Pinpoint the cell where the given text exists, returning its (x, y) midpoint coordinate. 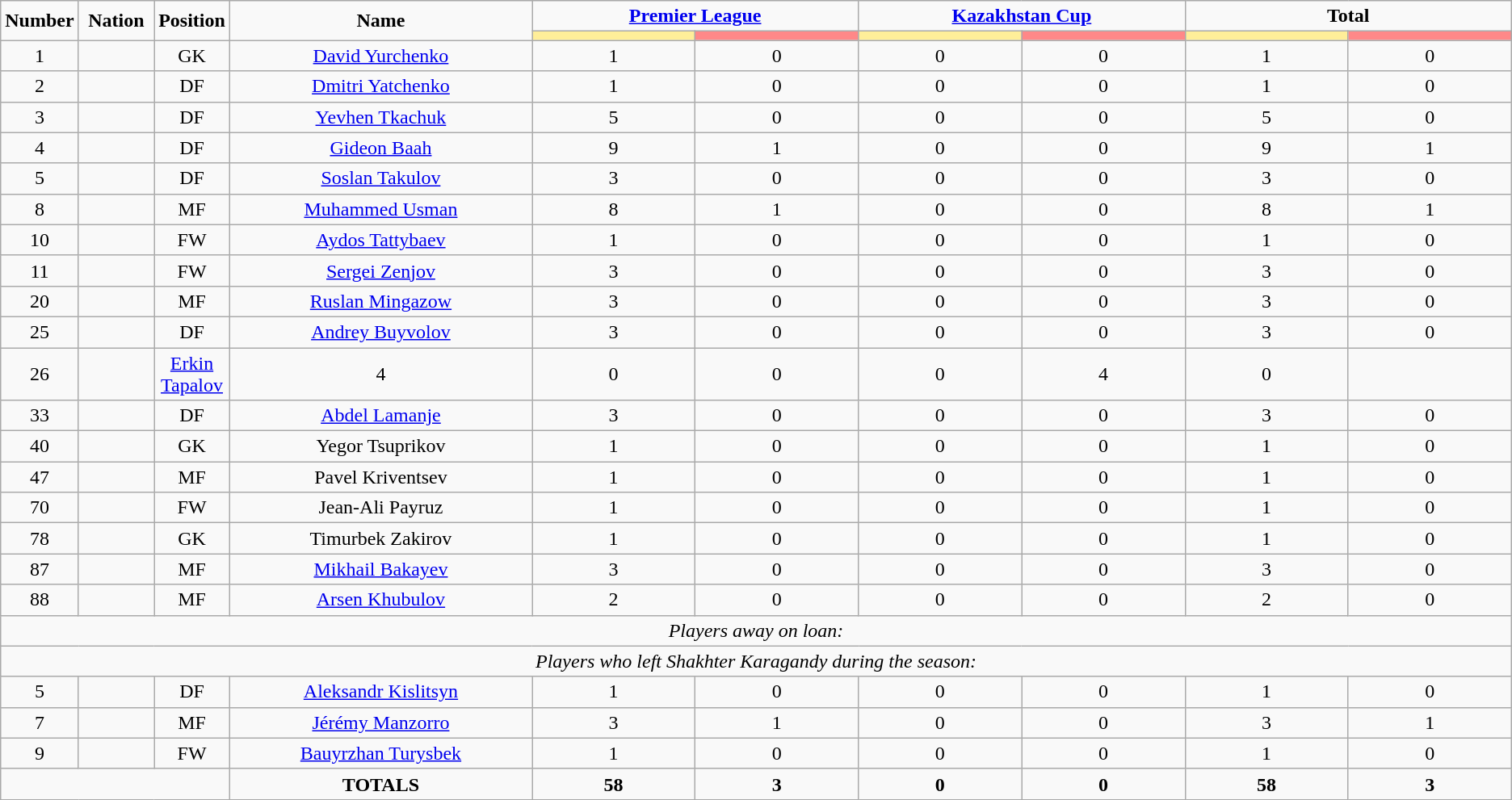
78 (40, 538)
Yevhen Tkachuk (380, 117)
Position (192, 21)
Total (1348, 16)
Abdel Lamanje (380, 416)
Name (380, 21)
Nation (116, 21)
Andrey Buyvolov (380, 332)
11 (40, 270)
25 (40, 332)
Dmitri Yatchenko (380, 86)
Sergei Zenjov (380, 270)
10 (40, 240)
Aydos Tattybaev (380, 240)
Jérémy Manzorro (380, 723)
7 (40, 723)
Timurbek Zakirov (380, 538)
Soslan Takulov (380, 178)
33 (40, 416)
Mikhail Bakayev (380, 569)
Bauyrzhan Turysbek (380, 753)
Kazakhstan Cup (1022, 16)
20 (40, 301)
Muhammed Usman (380, 209)
Players who left Shakhter Karagandy during the season: (756, 661)
Erkin Tapalov (192, 373)
David Yurchenko (380, 56)
TOTALS (380, 784)
88 (40, 600)
Gideon Baah (380, 148)
Aleksandr Kislitsyn (380, 692)
Premier League (695, 16)
Arsen Khubulov (380, 600)
Yegor Tsuprikov (380, 446)
Number (40, 21)
70 (40, 508)
26 (40, 373)
Pavel Kriventsev (380, 477)
Ruslan Mingazow (380, 301)
87 (40, 569)
47 (40, 477)
Jean-Ali Payruz (380, 508)
40 (40, 446)
Players away on loan: (756, 630)
